Detect which cell encompasses the target text, then output its (x, y) center coordinate. 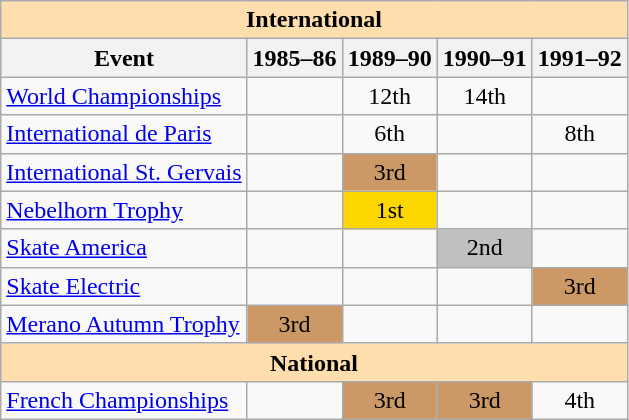
1989–90 (390, 58)
Event (124, 58)
National (314, 362)
12th (390, 96)
Nebelhorn Trophy (124, 210)
Merano Autumn Trophy (124, 324)
6th (390, 134)
14th (484, 96)
French Championships (124, 400)
International de Paris (124, 134)
International St. Gervais (124, 172)
1985–86 (294, 58)
1st (390, 210)
2nd (484, 248)
8th (580, 134)
Skate America (124, 248)
4th (580, 400)
1991–92 (580, 58)
International (314, 20)
Skate Electric (124, 286)
World Championships (124, 96)
1990–91 (484, 58)
